Return the [X, Y] coordinate for the center point of the cell that contains the specified text.  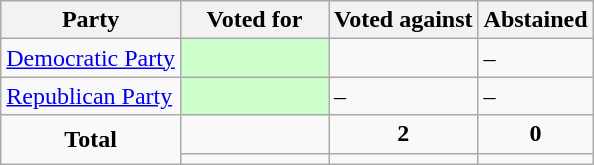
Voted for [254, 20]
Republican Party [91, 96]
Democratic Party [91, 58]
Abstained [536, 20]
2 [404, 134]
Party [91, 20]
Voted against [404, 20]
0 [536, 134]
Total [91, 140]
